Pinpoint the cell where the given text exists, returning its [x, y] midpoint coordinate. 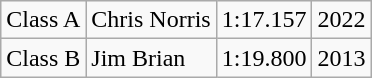
Class B [44, 58]
Jim Brian [151, 58]
1:17.157 [264, 20]
Chris Norris [151, 20]
1:19.800 [264, 58]
Class A [44, 20]
2013 [342, 58]
2022 [342, 20]
